For the text-containing cell, return its midpoint in [X, Y] coordinate format. 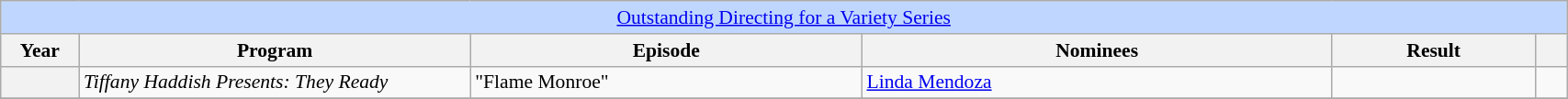
Linda Mendoza [1097, 82]
Nominees [1097, 50]
Year [40, 50]
Program [275, 50]
Outstanding Directing for a Variety Series [784, 17]
"Flame Monroe" [666, 82]
Result [1434, 50]
Tiffany Haddish Presents: They Ready [275, 82]
Episode [666, 50]
